Scan for the cell matching the given text and deliver its [x, y] coordinate at center. 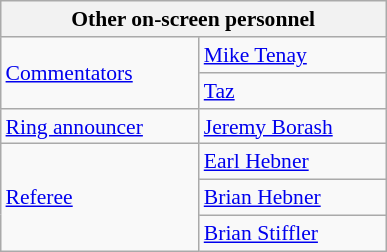
Earl Hebner [292, 162]
Referee [100, 198]
Mike Tenay [292, 55]
Jeremy Borash [292, 126]
Brian Stiffler [292, 233]
Other on-screen personnel [194, 19]
Brian Hebner [292, 197]
Commentators [100, 72]
Ring announcer [100, 126]
Taz [292, 91]
